Scan for the cell matching the given text and deliver its (x, y) coordinate at center. 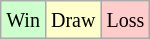
Draw (72, 20)
Loss (126, 20)
Win (24, 20)
